For the text-containing cell, return its midpoint in [X, Y] coordinate format. 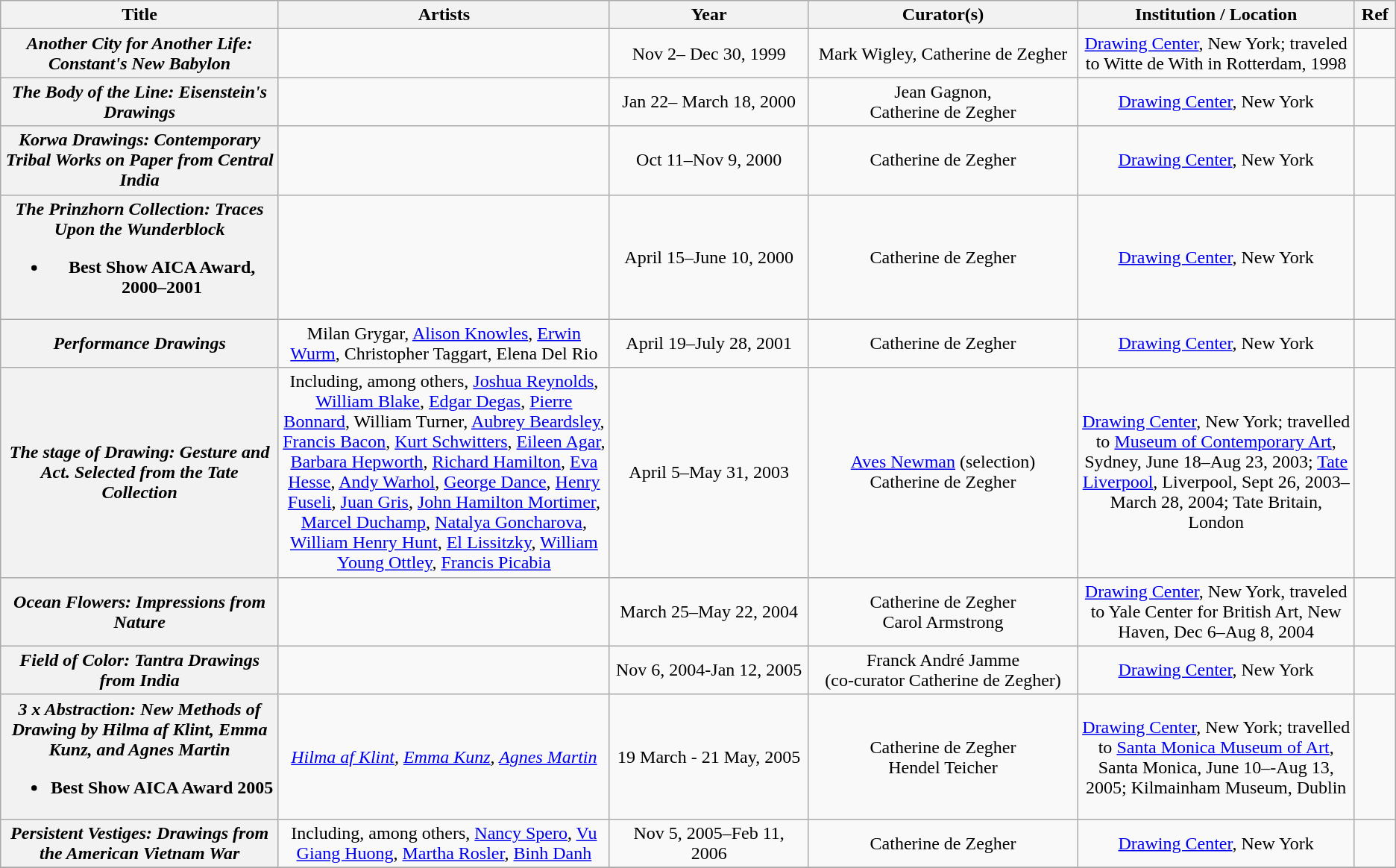
The Body of the Line: Eisenstein's Drawings [140, 101]
Korwa Drawings: Contemporary Tribal Works on Paper from Central India [140, 160]
The stage of Drawing: Gesture and Act. Selected from the Tate Collection [140, 473]
Oct 11–Nov 9, 2000 [708, 160]
Mark Wigley, Catherine de Zegher [943, 54]
Catherine de ZegherHendel Teicher [943, 756]
Ref [1375, 15]
Curator(s) [943, 15]
April 19–July 28, 2001 [708, 343]
Catherine de ZegherCarol Armstrong [943, 611]
Nov 2– Dec 30, 1999 [708, 54]
Performance Drawings [140, 343]
Artists [444, 15]
19 March - 21 May, 2005 [708, 756]
The Prinzhorn Collection: Traces Upon the WunderblockBest Show AICA Award, 2000–2001 [140, 257]
March 25–May 22, 2004 [708, 611]
Milan Grygar, Alison Knowles, Erwin Wurm, Christopher Taggart, Elena Del Rio [444, 343]
Nov 6, 2004-Jan 12, 2005 [708, 670]
Year [708, 15]
Ocean Flowers: Impressions from Nature [140, 611]
Hilma af Klint, Emma Kunz, Agnes Martin [444, 756]
Institution / Location [1216, 15]
Franck André Jamme(co-curator Catherine de Zegher) [943, 670]
Another City for Another Life: Constant's New Babylon [140, 54]
Aves Newman (selection)Catherine de Zegher [943, 473]
Jan 22– March 18, 2000 [708, 101]
Including, among others, Nancy Spero, Vu Giang Huong, Martha Rosler, Binh Danh [444, 843]
Title [140, 15]
April 5–May 31, 2003 [708, 473]
Persistent Vestiges: Drawings from the American Vietnam War [140, 843]
Nov 5, 2005–Feb 11, 2006 [708, 843]
Field of Color: Tantra Drawings from India [140, 670]
April 15–June 10, 2000 [708, 257]
Jean Gagnon,Catherine de Zegher [943, 101]
Drawing Center, New York, traveled to Yale Center for British Art, New Haven, Dec 6–Aug 8, 2004 [1216, 611]
3 x Abstraction: New Methods of Drawing by Hilma af Klint, Emma Kunz, and Agnes MartinBest Show AICA Award 2005 [140, 756]
Drawing Center, New York; traveled to Witte de With in Rotterdam, 1998 [1216, 54]
Drawing Center, New York; travelled to Santa Monica Museum of Art, Santa Monica, June 10–-Aug 13, 2005; Kilmainham Museum, Dublin [1216, 756]
